From the cell containing the given text, extract its center point as (X, Y) coordinate. 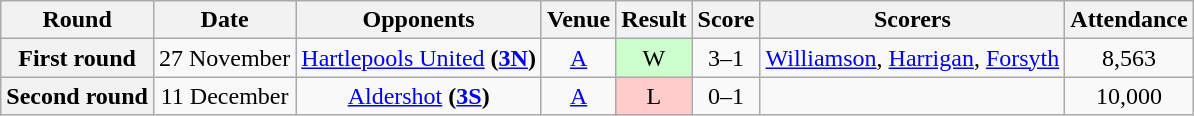
Score (726, 20)
First round (78, 58)
Date (224, 20)
10,000 (1129, 96)
W (654, 58)
Venue (578, 20)
11 December (224, 96)
Attendance (1129, 20)
0–1 (726, 96)
L (654, 96)
Aldershot (3S) (419, 96)
Result (654, 20)
Round (78, 20)
27 November (224, 58)
8,563 (1129, 58)
Opponents (419, 20)
Second round (78, 96)
Scorers (912, 20)
Williamson, Harrigan, Forsyth (912, 58)
Hartlepools United (3N) (419, 58)
3–1 (726, 58)
